Provide the [x, y] coordinate of the cell's center where the given text is located.  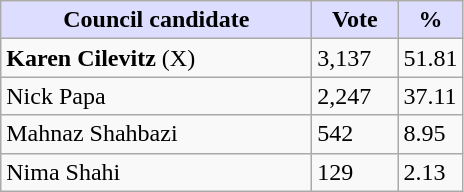
129 [355, 172]
Nima Shahi [156, 172]
51.81 [430, 58]
3,137 [355, 58]
8.95 [430, 134]
% [430, 20]
Vote [355, 20]
2.13 [430, 172]
542 [355, 134]
Nick Papa [156, 96]
Mahnaz Shahbazi [156, 134]
37.11 [430, 96]
2,247 [355, 96]
Council candidate [156, 20]
Karen Cilevitz (X) [156, 58]
